Scan for the cell matching the given text and deliver its [X, Y] coordinate at center. 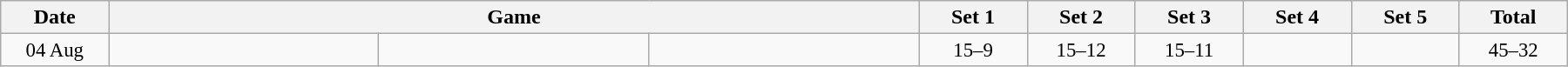
45–32 [1513, 50]
Set 2 [1081, 17]
Set 1 [973, 17]
Set 3 [1189, 17]
15–11 [1189, 50]
Set 5 [1405, 17]
04 Aug [55, 50]
15–12 [1081, 50]
Game [514, 17]
15–9 [973, 50]
Set 4 [1297, 17]
Date [55, 17]
Total [1513, 17]
